Determine the [X, Y] coordinate at the center of the cell enclosing the given text.  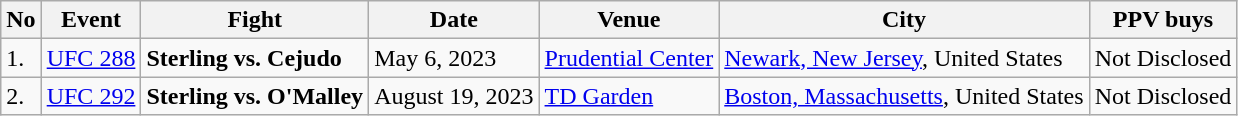
Boston, Massachusetts, United States [904, 96]
May 6, 2023 [454, 58]
Event [91, 20]
TD Garden [629, 96]
Sterling vs. Cejudo [255, 58]
Newark, New Jersey, United States [904, 58]
PPV buys [1163, 20]
1. [21, 58]
Prudential Center [629, 58]
Venue [629, 20]
Fight [255, 20]
City [904, 20]
UFC 292 [91, 96]
UFC 288 [91, 58]
August 19, 2023 [454, 96]
No [21, 20]
Date [454, 20]
Sterling vs. O'Malley [255, 96]
2. [21, 96]
